Provide the [x, y] coordinate of the cell's center where the given text is located.  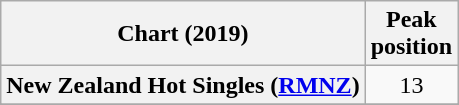
Peakposition [411, 34]
Chart (2019) [183, 34]
13 [411, 85]
New Zealand Hot Singles (RMNZ) [183, 85]
